Determine the (x, y) coordinate at the center of the cell enclosing the given text.  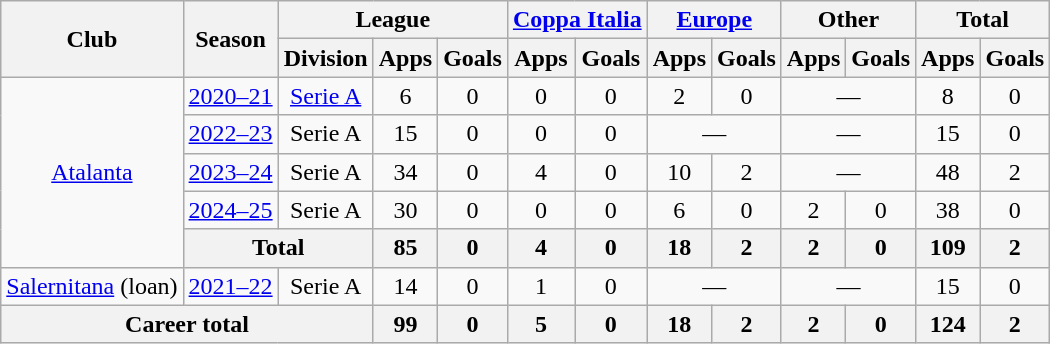
14 (405, 286)
99 (405, 324)
34 (405, 172)
2024–25 (230, 210)
Division (326, 58)
Salernitana (loan) (92, 286)
Club (92, 39)
League (392, 20)
5 (540, 324)
38 (948, 210)
Career total (187, 324)
Coppa Italia (577, 20)
Europe (714, 20)
2020–21 (230, 96)
124 (948, 324)
Other (848, 20)
Season (230, 39)
10 (679, 172)
109 (948, 248)
30 (405, 210)
Atalanta (92, 172)
2021–22 (230, 286)
2023–24 (230, 172)
48 (948, 172)
85 (405, 248)
8 (948, 96)
2022–23 (230, 134)
1 (540, 286)
